Detect which cell encompasses the target text, then output its (x, y) center coordinate. 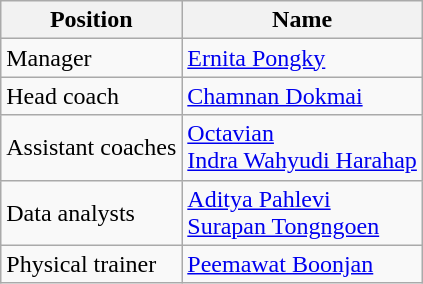
Peemawat Boonjan (302, 264)
Manager (92, 58)
Octavian Indra Wahyudi Harahap (302, 148)
Aditya Pahlevi Surapan Tongngoen (302, 212)
Position (92, 20)
Chamnan Dokmai (302, 96)
Physical trainer (92, 264)
Assistant coaches (92, 148)
Ernita Pongky (302, 58)
Data analysts (92, 212)
Name (302, 20)
Head coach (92, 96)
